Locate the cell with the specified text and output its [x, y] center coordinate. 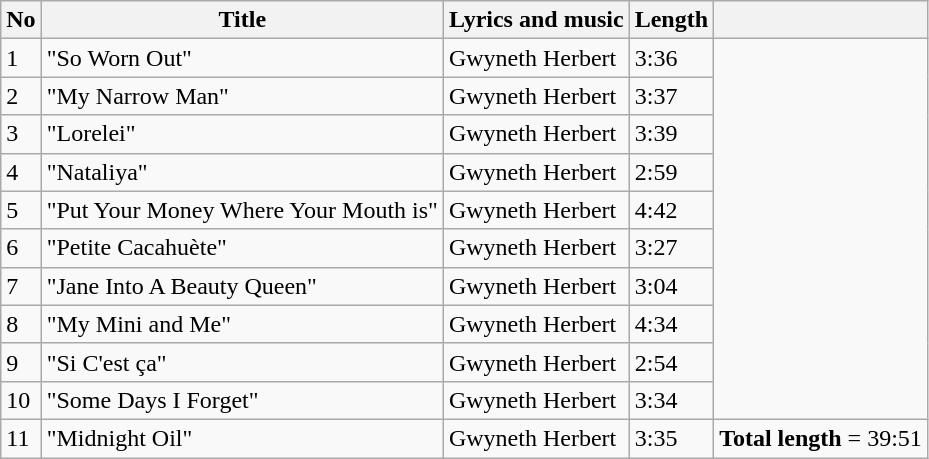
11 [21, 438]
4:42 [671, 210]
"So Worn Out" [242, 58]
2:59 [671, 172]
2 [21, 96]
"Put Your Money Where Your Mouth is" [242, 210]
"Jane Into A Beauty Queen" [242, 286]
Lyrics and music [536, 20]
"Petite Cacahuète" [242, 248]
"Si C'est ça" [242, 362]
7 [21, 286]
2:54 [671, 362]
"Lorelei" [242, 134]
Title [242, 20]
4 [21, 172]
3:35 [671, 438]
"Some Days I Forget" [242, 400]
No [21, 20]
3:27 [671, 248]
1 [21, 58]
3:34 [671, 400]
Total length = 39:51 [821, 438]
3:36 [671, 58]
3:39 [671, 134]
3:04 [671, 286]
"Nataliya" [242, 172]
3 [21, 134]
4:34 [671, 324]
10 [21, 400]
"Midnight Oil" [242, 438]
8 [21, 324]
"My Narrow Man" [242, 96]
3:37 [671, 96]
"My Mini and Me" [242, 324]
Length [671, 20]
5 [21, 210]
6 [21, 248]
9 [21, 362]
